From the cell containing the given text, extract its center point as (X, Y) coordinate. 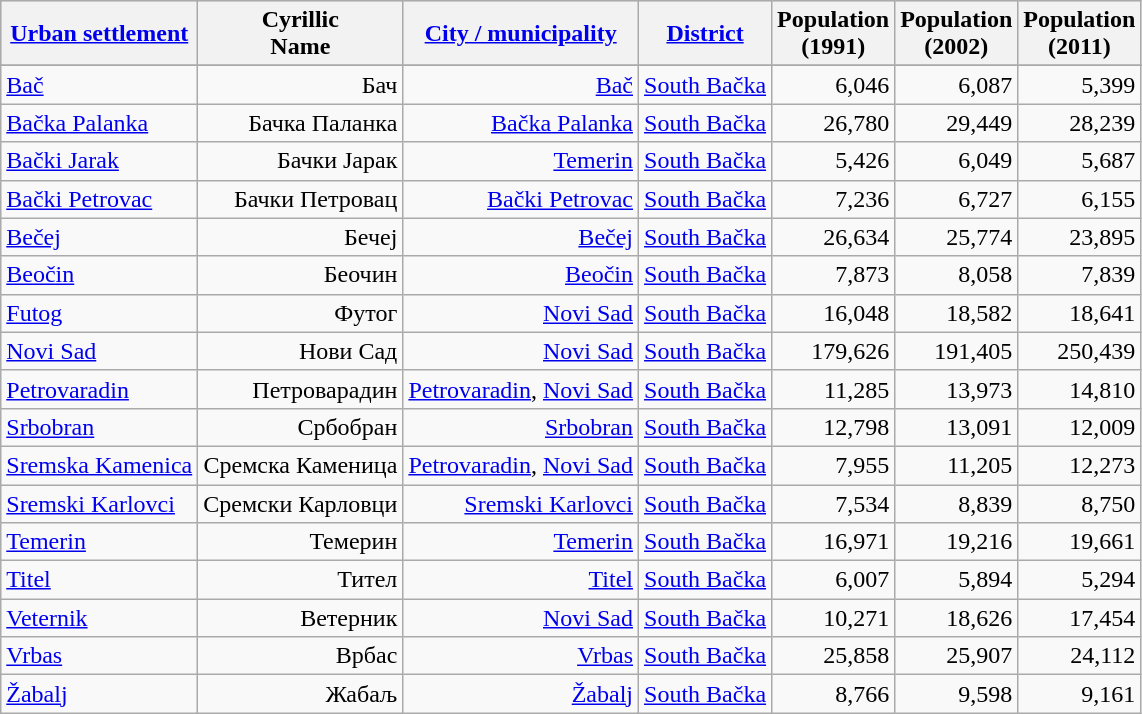
Бач (300, 85)
12,798 (834, 427)
Бачки Петровац (300, 199)
Србобран (300, 427)
6,046 (834, 85)
25,907 (956, 656)
8,766 (834, 694)
Veternik (100, 618)
23,895 (1080, 237)
Сремски Карловци (300, 503)
Sremska Kamenica (100, 465)
12,273 (1080, 465)
19,216 (956, 542)
191,405 (956, 351)
12,009 (1080, 427)
Petrovaradin (100, 389)
179,626 (834, 351)
250,439 (1080, 351)
6,049 (956, 161)
8,839 (956, 503)
26,634 (834, 237)
7,873 (834, 275)
7,236 (834, 199)
5,294 (1080, 580)
8,058 (956, 275)
Темерин (300, 542)
5,687 (1080, 161)
Футог (300, 313)
Bački Jarak (100, 161)
6,727 (956, 199)
6,087 (956, 85)
7,955 (834, 465)
13,091 (956, 427)
18,641 (1080, 313)
11,285 (834, 389)
7,839 (1080, 275)
CyrillicName (300, 34)
Жабаљ (300, 694)
Сремска Каменица (300, 465)
11,205 (956, 465)
Беочин (300, 275)
24,112 (1080, 656)
5,894 (956, 580)
Бачки Јарак (300, 161)
16,048 (834, 313)
Ветерник (300, 618)
5,399 (1080, 85)
Population(2011) (1080, 34)
Тител (300, 580)
29,449 (956, 123)
9,598 (956, 694)
Population(1991) (834, 34)
18,582 (956, 313)
25,774 (956, 237)
19,661 (1080, 542)
18,626 (956, 618)
6,155 (1080, 199)
Бачка Паланка (300, 123)
10,271 (834, 618)
Нови Сад (300, 351)
9,161 (1080, 694)
25,858 (834, 656)
Urban settlement (100, 34)
8,750 (1080, 503)
5,426 (834, 161)
26,780 (834, 123)
13,973 (956, 389)
City / municipality (521, 34)
17,454 (1080, 618)
Бечеј (300, 237)
Population(2002) (956, 34)
District (706, 34)
28,239 (1080, 123)
Петроварадин (300, 389)
Futog (100, 313)
16,971 (834, 542)
14,810 (1080, 389)
7,534 (834, 503)
Врбас (300, 656)
6,007 (834, 580)
